From the cell containing the given text, extract its center point as (x, y) coordinate. 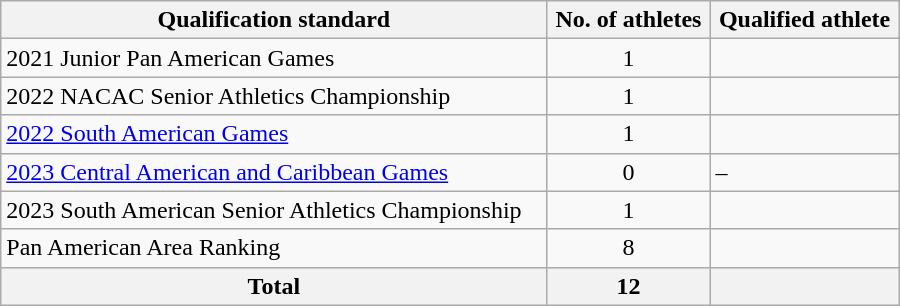
– (804, 172)
0 (628, 172)
2023 Central American and Caribbean Games (274, 172)
Total (274, 286)
Qualified athlete (804, 20)
2022 South American Games (274, 134)
Pan American Area Ranking (274, 248)
2023 South American Senior Athletics Championship (274, 210)
No. of athletes (628, 20)
2021 Junior Pan American Games (274, 58)
12 (628, 286)
Qualification standard (274, 20)
8 (628, 248)
2022 NACAC Senior Athletics Championship (274, 96)
